Pinpoint the cell where the given text exists, returning its (X, Y) midpoint coordinate. 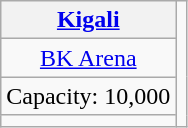
Kigali (88, 20)
Capacity: 10,000 (88, 96)
BK Arena (88, 58)
